Determine the (X, Y) coordinate at the center of the cell enclosing the given text.  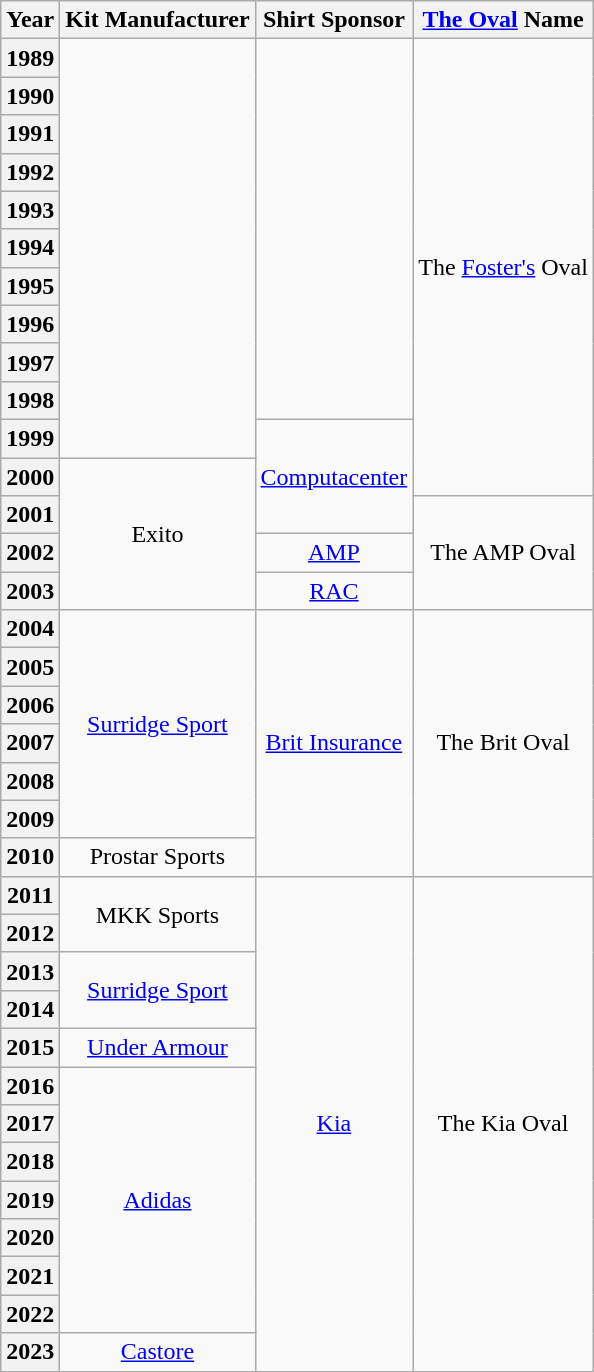
2010 (30, 857)
Year (30, 20)
The AMP Oval (504, 553)
2013 (30, 971)
1992 (30, 172)
2018 (30, 1162)
Kia (334, 1124)
RAC (334, 591)
1996 (30, 324)
Brit Insurance (334, 743)
2012 (30, 933)
1993 (30, 210)
AMP (334, 553)
2000 (30, 477)
2011 (30, 895)
The Foster's Oval (504, 268)
Shirt Sponsor (334, 20)
Computacenter (334, 476)
Kit Manufacturer (158, 20)
The Kia Oval (504, 1124)
Castore (158, 1352)
2007 (30, 743)
2021 (30, 1276)
2022 (30, 1314)
2009 (30, 819)
2001 (30, 515)
2017 (30, 1124)
1998 (30, 400)
1989 (30, 58)
2003 (30, 591)
1994 (30, 248)
2004 (30, 629)
1990 (30, 96)
2014 (30, 1009)
Adidas (158, 1199)
2002 (30, 553)
2016 (30, 1085)
1995 (30, 286)
Exito (158, 534)
The Brit Oval (504, 743)
2006 (30, 705)
2019 (30, 1200)
2015 (30, 1047)
2020 (30, 1238)
Prostar Sports (158, 857)
2023 (30, 1352)
1999 (30, 438)
1991 (30, 134)
Under Armour (158, 1047)
2005 (30, 667)
The Oval Name (504, 20)
1997 (30, 362)
2008 (30, 781)
MKK Sports (158, 914)
